Provide the (X, Y) coordinate of the cell's center where the given text is located.  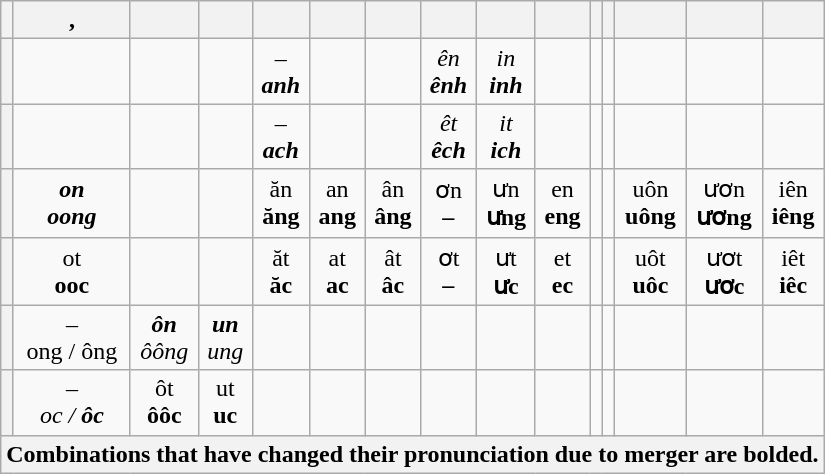
–ong / ông (72, 338)
unung (225, 338)
iêtiêc (793, 271)
ătăc (280, 271)
ênênh (449, 72)
anang (337, 203)
ôtôôc (164, 402)
–ach (280, 136)
uônuông (650, 203)
etec (562, 271)
, (72, 20)
eneng (562, 203)
onoong (72, 203)
–oc / ôc (72, 402)
ănăng (280, 203)
atac (337, 271)
otooc (72, 271)
ưnưng (506, 203)
ơt– (449, 271)
ininh (506, 72)
ưtưc (506, 271)
utuc (225, 402)
itich (506, 136)
ươtươc (724, 271)
ânâng (393, 203)
ươnương (724, 203)
Combinations that have changed their pronunciation due to merger are bolded. (412, 454)
âtâc (393, 271)
iêniêng (793, 203)
ơn– (449, 203)
uôtuôc (650, 271)
–anh (280, 72)
ônôông (164, 338)
êtêch (449, 136)
